Output the [x, y] coordinate of the center of the cell containing the given text.  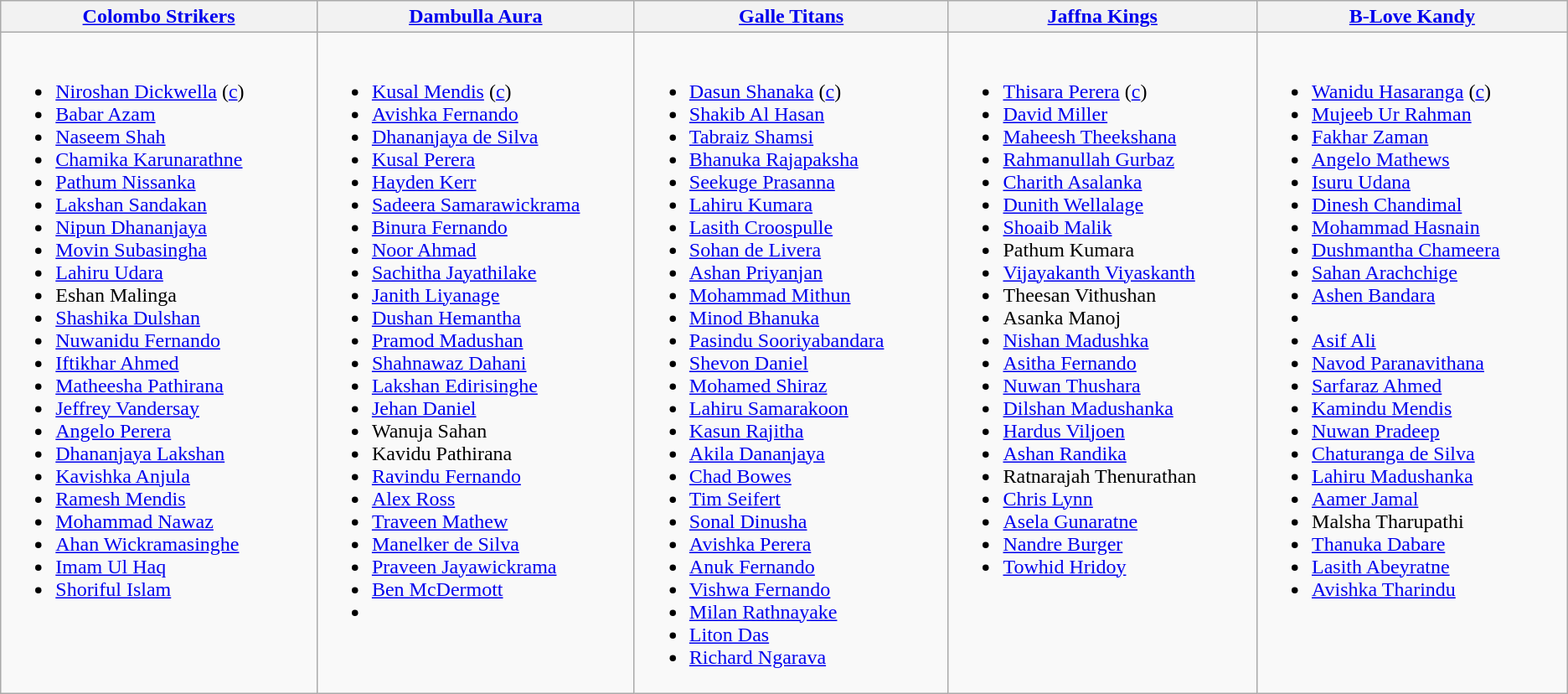
Jaffna Kings [1102, 17]
Colombo Strikers [159, 17]
Dambulla Aura [476, 17]
B-Love Kandy [1412, 17]
Galle Titans [791, 17]
